Output the [x, y] coordinate of the center of the cell containing the given text.  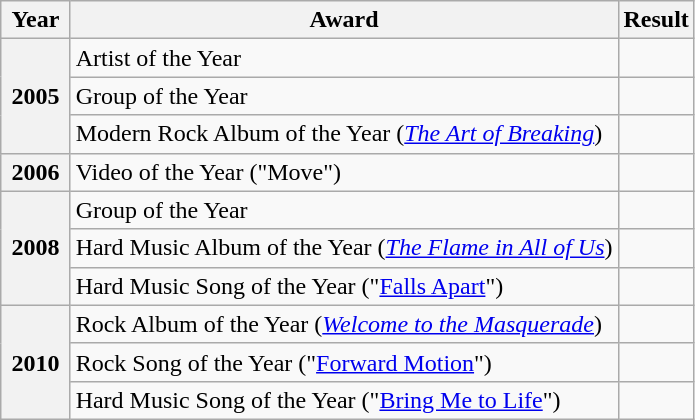
2010 [36, 362]
Hard Music Song of the Year ("Falls Apart") [344, 286]
Rock Album of the Year (Welcome to the Masquerade) [344, 324]
2006 [36, 172]
Award [344, 20]
2005 [36, 96]
Year [36, 20]
Rock Song of the Year ("Forward Motion") [344, 362]
Hard Music Album of the Year (The Flame in All of Us) [344, 248]
Video of the Year ("Move") [344, 172]
Artist of the Year [344, 58]
Result [656, 20]
2008 [36, 248]
Hard Music Song of the Year ("Bring Me to Life") [344, 400]
Modern Rock Album of the Year (The Art of Breaking) [344, 134]
